Return the [X, Y] coordinate for the center point of the cell that contains the specified text.  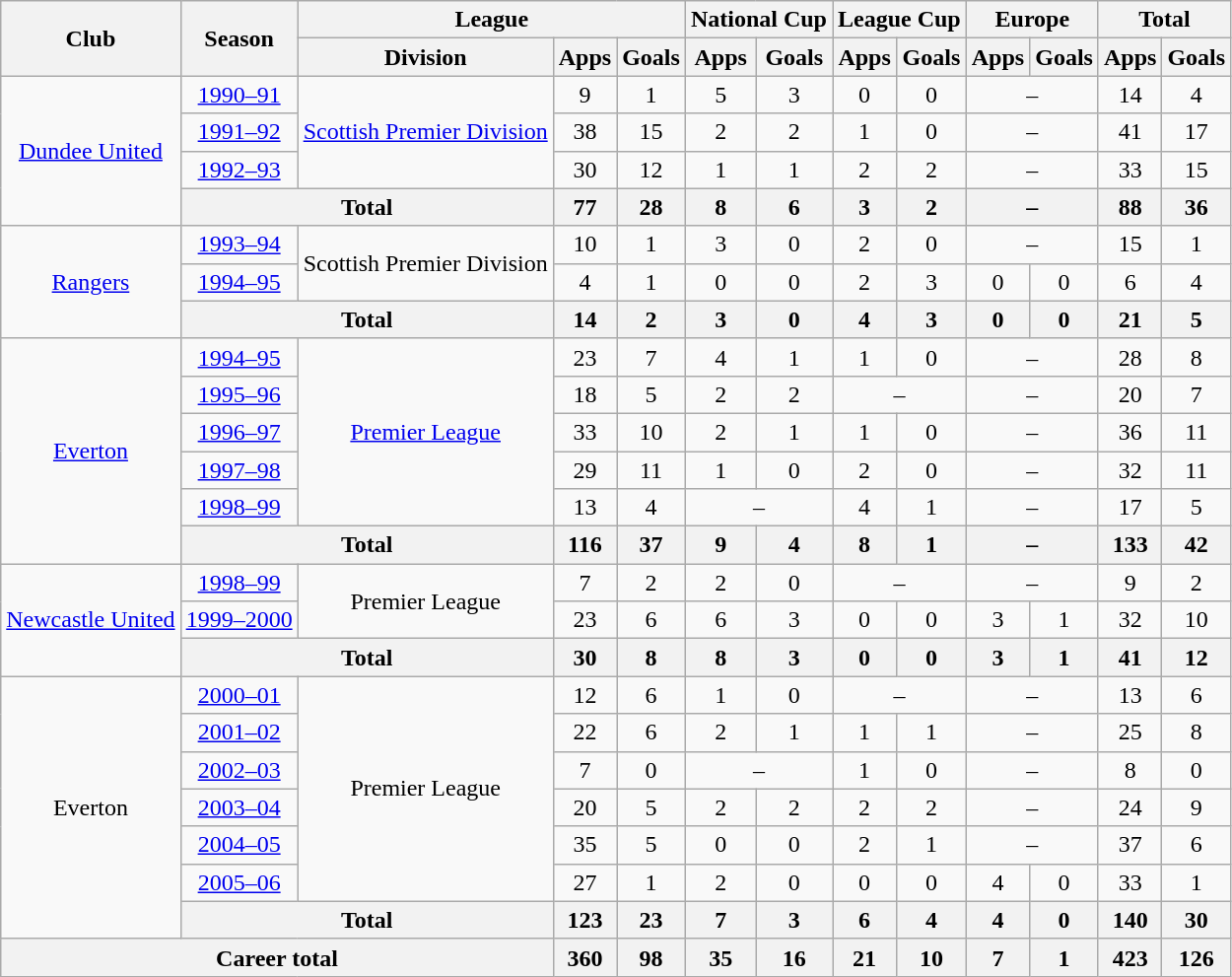
League Cup [899, 20]
Europe [1032, 20]
Rangers [91, 282]
1991–92 [239, 132]
423 [1129, 957]
18 [584, 394]
Newcastle United [91, 620]
140 [1129, 920]
2001–02 [239, 733]
2004–05 [239, 845]
Career total [277, 957]
42 [1197, 545]
98 [651, 957]
24 [1129, 807]
Division [426, 57]
1995–96 [239, 394]
2005–06 [239, 882]
16 [794, 957]
88 [1129, 207]
1992–93 [239, 170]
2000–01 [239, 695]
1990–91 [239, 95]
Dundee United [91, 151]
77 [584, 207]
League [491, 20]
1996–97 [239, 432]
2003–04 [239, 807]
27 [584, 882]
123 [584, 920]
29 [584, 470]
1997–98 [239, 470]
133 [1129, 545]
2002–03 [239, 770]
116 [584, 545]
38 [584, 132]
25 [1129, 733]
Season [239, 38]
1999–2000 [239, 620]
Club [91, 38]
360 [584, 957]
22 [584, 733]
1993–94 [239, 244]
126 [1197, 957]
National Cup [759, 20]
